Scan for the cell matching the given text and deliver its (x, y) coordinate at center. 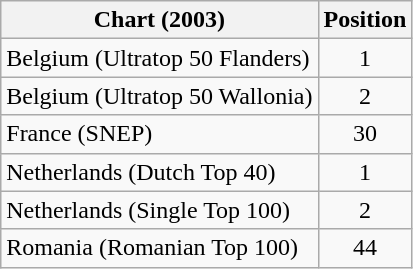
Netherlands (Single Top 100) (160, 210)
Belgium (Ultratop 50 Flanders) (160, 58)
30 (365, 134)
Netherlands (Dutch Top 40) (160, 172)
Chart (2003) (160, 20)
Belgium (Ultratop 50 Wallonia) (160, 96)
Romania (Romanian Top 100) (160, 248)
Position (365, 20)
44 (365, 248)
France (SNEP) (160, 134)
